Capture the cell that displays the provided text and extract its (X, Y) central coordinate. 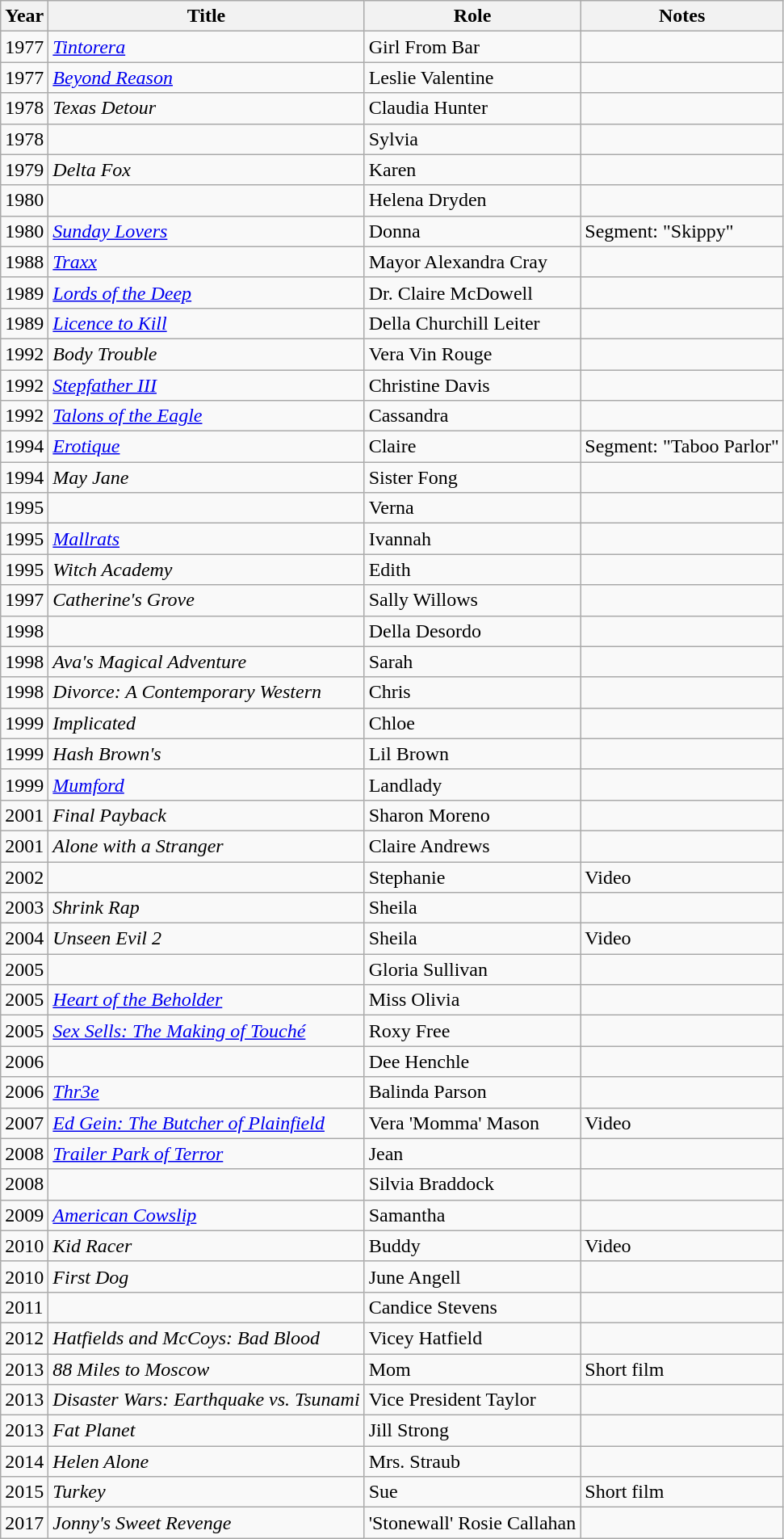
1997 (24, 600)
Sarah (472, 662)
Erotique (207, 447)
2004 (24, 939)
Lords of the Deep (207, 292)
Fat Planet (207, 1431)
Sunday Lovers (207, 231)
Mayor Alexandra Cray (472, 262)
Cassandra (472, 416)
Buddy (472, 1246)
Sister Fong (472, 477)
Catherine's Grove (207, 600)
Unseen Evil 2 (207, 939)
1988 (24, 262)
Dee Henchle (472, 1062)
Tintorera (207, 47)
Witch Academy (207, 570)
Christine Davis (472, 385)
2012 (24, 1338)
Implicated (207, 723)
Turkey (207, 1492)
Body Trouble (207, 354)
Landlady (472, 784)
Chris (472, 692)
Shrink Rap (207, 908)
Dr. Claire McDowell (472, 292)
Jonny's Sweet Revenge (207, 1523)
Disaster Wars: Earthquake vs. Tsunami (207, 1400)
June Angell (472, 1276)
Della Churchill Leiter (472, 323)
'Stonewall' Rosie Callahan (472, 1523)
2002 (24, 877)
Sue (472, 1492)
Title (207, 16)
2011 (24, 1307)
Ava's Magical Adventure (207, 662)
Segment: "Taboo Parlor" (682, 447)
2015 (24, 1492)
1979 (24, 170)
Mallrats (207, 539)
Licence to Kill (207, 323)
Sally Willows (472, 600)
Edith (472, 570)
Vera 'Momma' Mason (472, 1123)
Talons of the Eagle (207, 416)
Hatfields and McCoys: Bad Blood (207, 1338)
Alone with a Stranger (207, 846)
Della Desordo (472, 631)
Texas Detour (207, 108)
Sharon Moreno (472, 815)
Verna (472, 508)
May Jane (207, 477)
Stephanie (472, 877)
Beyond Reason (207, 78)
First Dog (207, 1276)
2007 (24, 1123)
Samantha (472, 1215)
88 Miles to Moscow (207, 1369)
Karen (472, 170)
Sex Sells: The Making of Touché (207, 1031)
Notes (682, 16)
Final Payback (207, 815)
Jean (472, 1154)
Chloe (472, 723)
Traxx (207, 262)
Silvia Braddock (472, 1184)
Stepfather III (207, 385)
Sylvia (472, 139)
Delta Fox (207, 170)
Helena Dryden (472, 200)
Jill Strong (472, 1431)
Hash Brown's (207, 754)
Year (24, 16)
Vice President Taylor (472, 1400)
Miss Olivia (472, 1000)
2003 (24, 908)
Mom (472, 1369)
Trailer Park of Terror (207, 1154)
Gloria Sullivan (472, 969)
Segment: "Skippy" (682, 231)
Claudia Hunter (472, 108)
2014 (24, 1461)
Mumford (207, 784)
Roxy Free (472, 1031)
Leslie Valentine (472, 78)
Kid Racer (207, 1246)
Ivannah (472, 539)
2017 (24, 1523)
Claire (472, 447)
Thr3e (207, 1092)
Role (472, 16)
Lil Brown (472, 754)
Balinda Parson (472, 1092)
American Cowslip (207, 1215)
Donna (472, 231)
Divorce: A Contemporary Western (207, 692)
Vicey Hatfield (472, 1338)
Heart of the Beholder (207, 1000)
Vera Vin Rouge (472, 354)
Ed Gein: The Butcher of Plainfield (207, 1123)
Helen Alone (207, 1461)
Mrs. Straub (472, 1461)
2009 (24, 1215)
Girl From Bar (472, 47)
Claire Andrews (472, 846)
Candice Stevens (472, 1307)
